Extract the (x, y) coordinate from the center of the cell holding the provided text.  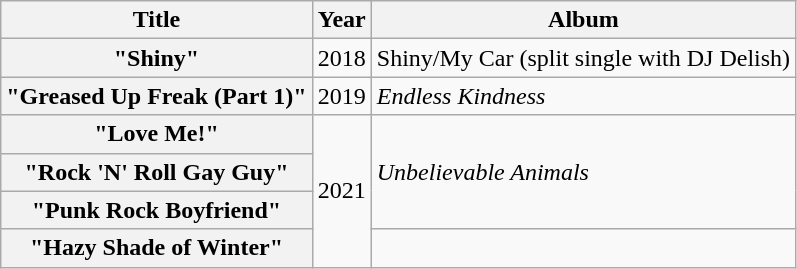
"Hazy Shade of Winter" (156, 248)
Shiny/My Car (split single with DJ Delish) (583, 58)
2021 (342, 191)
Unbelievable Animals (583, 172)
"Greased Up Freak (Part 1)" (156, 96)
Title (156, 20)
"Rock 'N' Roll Gay Guy" (156, 172)
Year (342, 20)
"Shiny" (156, 58)
2019 (342, 96)
"Love Me!" (156, 134)
Album (583, 20)
"Punk Rock Boyfriend" (156, 210)
Endless Kindness (583, 96)
2018 (342, 58)
